Extract the (X, Y) coordinate from the center of the cell holding the provided text.  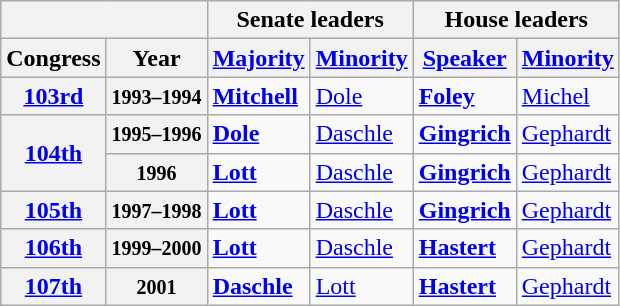
Congress (54, 58)
105th (54, 210)
1999–2000 (156, 248)
1996 (156, 172)
House leaders (516, 20)
Senate leaders (310, 20)
2001 (156, 286)
Majority (258, 58)
106th (54, 248)
Year (156, 58)
Foley (464, 96)
1997–1998 (156, 210)
1995–1996 (156, 134)
107th (54, 286)
1993–1994 (156, 96)
Michel (568, 96)
Speaker (464, 58)
104th (54, 153)
Mitchell (258, 96)
103rd (54, 96)
